Output the (x, y) coordinate of the center of the cell containing the given text.  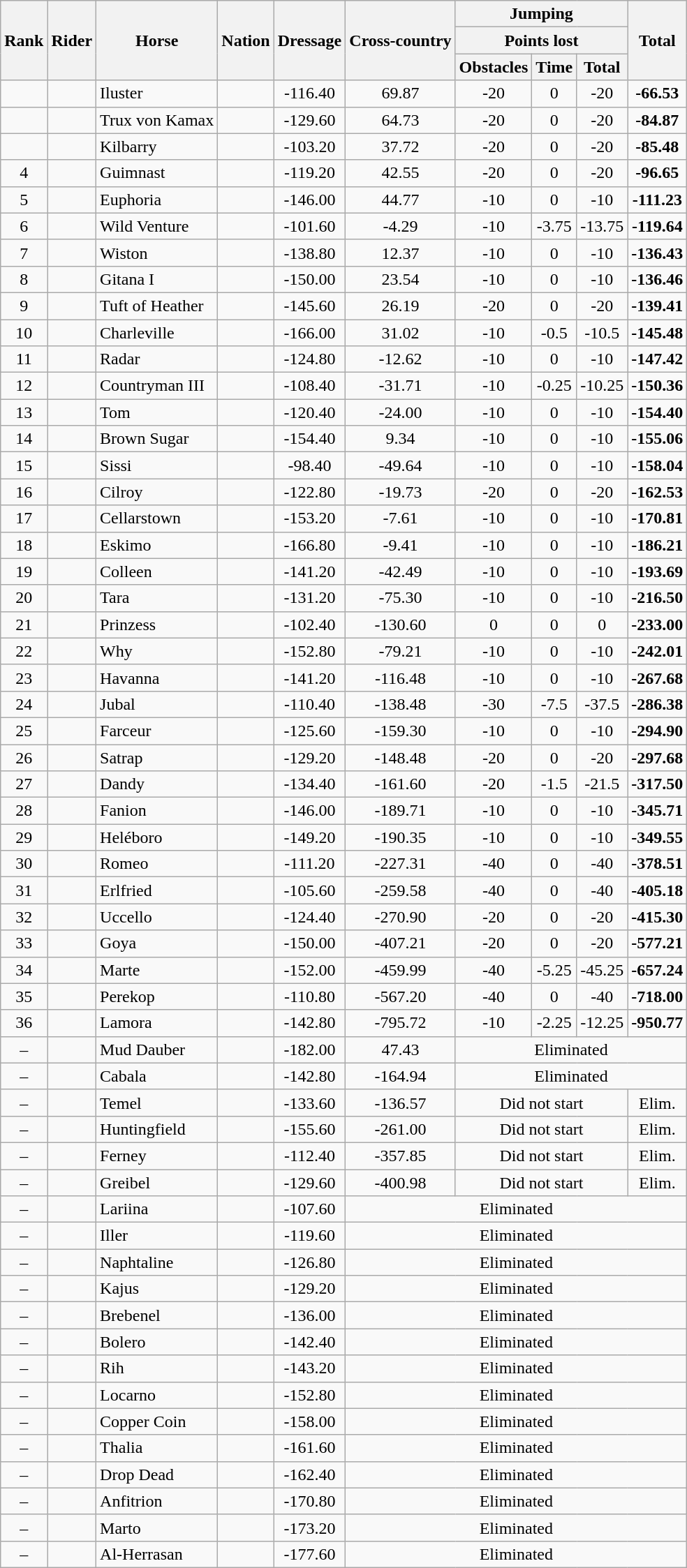
Cross-country (401, 40)
5 (24, 200)
-136.57 (401, 1103)
8 (24, 279)
-30 (494, 704)
23.54 (401, 279)
-143.20 (310, 1368)
-164.94 (401, 1076)
Kajus (157, 1289)
-84.87 (658, 120)
22 (24, 651)
-102.40 (310, 625)
-136.00 (310, 1315)
Fanion (157, 811)
-130.60 (401, 625)
-112.40 (310, 1156)
36 (24, 1023)
Jumping (542, 14)
Havanna (157, 678)
-138.48 (401, 704)
-138.80 (310, 253)
6 (24, 226)
-577.21 (658, 943)
-407.21 (401, 943)
-136.43 (658, 253)
31.02 (401, 333)
Perekop (157, 996)
-119.60 (310, 1236)
-116.40 (310, 94)
-66.53 (658, 94)
34 (24, 970)
-103.20 (310, 147)
-378.51 (658, 864)
11 (24, 359)
-189.71 (401, 811)
-459.99 (401, 970)
-108.40 (310, 386)
27 (24, 784)
-10.5 (602, 333)
-133.60 (310, 1103)
-98.40 (310, 465)
32 (24, 917)
-405.18 (658, 890)
Locarno (157, 1395)
Satrap (157, 757)
Al-Herrasan (157, 1554)
Iller (157, 1236)
-116.48 (401, 678)
Marte (157, 970)
Cabala (157, 1076)
Gitana I (157, 279)
Greibel (157, 1183)
29 (24, 837)
-5.25 (554, 970)
-145.48 (658, 333)
-950.77 (658, 1023)
Huntingfield (157, 1129)
30 (24, 864)
-182.00 (310, 1050)
Radar (157, 359)
Wiston (157, 253)
Horse (157, 40)
Lamora (157, 1023)
12.37 (401, 253)
-1.5 (554, 784)
25 (24, 731)
-242.01 (658, 651)
20 (24, 598)
-120.40 (310, 412)
15 (24, 465)
Guimnast (157, 173)
-49.64 (401, 465)
-259.58 (401, 890)
-96.65 (658, 173)
Trux von Kamax (157, 120)
-153.20 (310, 518)
Brown Sugar (157, 439)
-216.50 (658, 598)
-12.62 (401, 359)
37.72 (401, 147)
Points lost (542, 40)
Kilbarry (157, 147)
-107.60 (310, 1209)
4 (24, 173)
Eskimo (157, 545)
Prinzess (157, 625)
-152.00 (310, 970)
Nation (246, 40)
-173.20 (310, 1528)
-400.98 (401, 1183)
-142.40 (310, 1342)
-190.35 (401, 837)
-294.90 (658, 731)
-122.80 (310, 492)
-286.38 (658, 704)
-19.73 (401, 492)
31 (24, 890)
Bolero (157, 1342)
-111.23 (658, 200)
Rih (157, 1368)
Tuft of Heather (157, 306)
Erlfried (157, 890)
Obstacles (494, 67)
-139.41 (658, 306)
-158.00 (310, 1421)
Time (554, 67)
-124.40 (310, 917)
-162.53 (658, 492)
-134.40 (310, 784)
Rider (72, 40)
Cilroy (157, 492)
-186.21 (658, 545)
-170.80 (310, 1501)
-10.25 (602, 386)
-9.41 (401, 545)
-119.64 (658, 226)
-3.75 (554, 226)
-37.5 (602, 704)
-166.00 (310, 333)
-357.85 (401, 1156)
Naphtaline (157, 1262)
-270.90 (401, 917)
-45.25 (602, 970)
47.43 (401, 1050)
-147.42 (658, 359)
Goya (157, 943)
13 (24, 412)
Temel (157, 1103)
-145.60 (310, 306)
Uccello (157, 917)
69.87 (401, 94)
-125.60 (310, 731)
-415.30 (658, 917)
-233.00 (658, 625)
-159.30 (401, 731)
-79.21 (401, 651)
Romeo (157, 864)
-105.60 (310, 890)
-795.72 (401, 1023)
Farceur (157, 731)
Why (157, 651)
-24.00 (401, 412)
-4.29 (401, 226)
-110.40 (310, 704)
33 (24, 943)
-21.5 (602, 784)
9 (24, 306)
-148.48 (401, 757)
-567.20 (401, 996)
18 (24, 545)
-0.25 (554, 386)
-0.5 (554, 333)
-110.80 (310, 996)
Iluster (157, 94)
64.73 (401, 120)
Mud Dauber (157, 1050)
-119.20 (310, 173)
Cellarstown (157, 518)
-155.06 (658, 439)
-227.31 (401, 864)
-193.69 (658, 572)
-7.5 (554, 704)
24 (24, 704)
-42.49 (401, 572)
-345.71 (658, 811)
-13.75 (602, 226)
Drop Dead (157, 1474)
44.77 (401, 200)
Rank (24, 40)
-85.48 (658, 147)
Tom (157, 412)
-31.71 (401, 386)
Jubal (157, 704)
-317.50 (658, 784)
-136.46 (658, 279)
-101.60 (310, 226)
10 (24, 333)
Countryman III (157, 386)
-170.81 (658, 518)
26.19 (401, 306)
Heléboro (157, 837)
Thalia (157, 1448)
Copper Coin (157, 1421)
7 (24, 253)
19 (24, 572)
21 (24, 625)
42.55 (401, 173)
-155.60 (310, 1129)
-261.00 (401, 1129)
-150.36 (658, 386)
14 (24, 439)
-124.80 (310, 359)
-162.40 (310, 1474)
-111.20 (310, 864)
-131.20 (310, 598)
35 (24, 996)
Euphoria (157, 200)
28 (24, 811)
Brebenel (157, 1315)
9.34 (401, 439)
12 (24, 386)
-177.60 (310, 1554)
-349.55 (658, 837)
-718.00 (658, 996)
-2.25 (554, 1023)
Dandy (157, 784)
Colleen (157, 572)
-267.68 (658, 678)
-657.24 (658, 970)
-158.04 (658, 465)
26 (24, 757)
-126.80 (310, 1262)
17 (24, 518)
Wild Venture (157, 226)
Charleville (157, 333)
Tara (157, 598)
Marto (157, 1528)
-7.61 (401, 518)
-149.20 (310, 837)
Ferney (157, 1156)
16 (24, 492)
-12.25 (602, 1023)
Sissi (157, 465)
Anfitrion (157, 1501)
-75.30 (401, 598)
-166.80 (310, 545)
23 (24, 678)
Lariina (157, 1209)
Dressage (310, 40)
-297.68 (658, 757)
